Output the (x, y) coordinate of the center of the cell containing the given text.  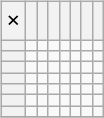
× (14, 21)
